Determine the [X, Y] coordinate at the center of the cell enclosing the given text.  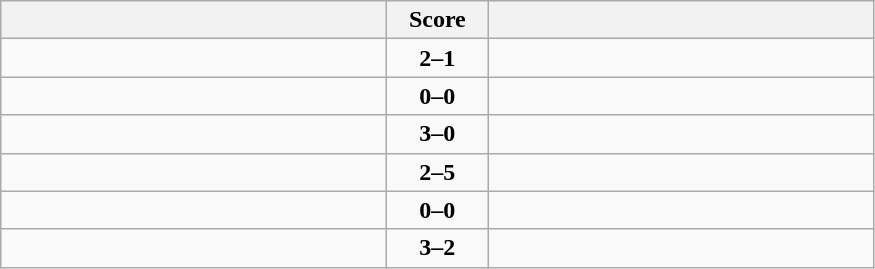
3–2 [438, 248]
2–5 [438, 172]
2–1 [438, 58]
3–0 [438, 134]
Score [438, 20]
